Extract the [x, y] coordinate from the center of the cell holding the provided text.  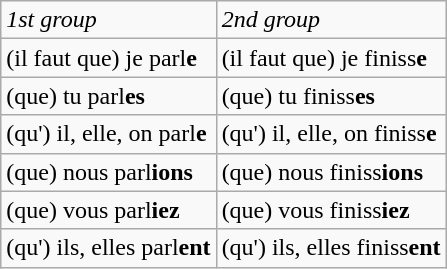
(que) vous finissiez [331, 210]
1st group [108, 20]
2nd group [331, 20]
(qu') ils, elles parlent [108, 248]
(qu') ils, elles finissent [331, 248]
(que) vous parliez [108, 210]
(que) tu parles [108, 96]
(il faut que) je parle [108, 58]
(que) nous finissions [331, 172]
(qu') il, elle, on finisse [331, 134]
(il faut que) je finisse [331, 58]
(que) tu finisses [331, 96]
(qu') il, elle, on parle [108, 134]
(que) nous parlions [108, 172]
